Pinpoint the cell where the given text exists, returning its (X, Y) midpoint coordinate. 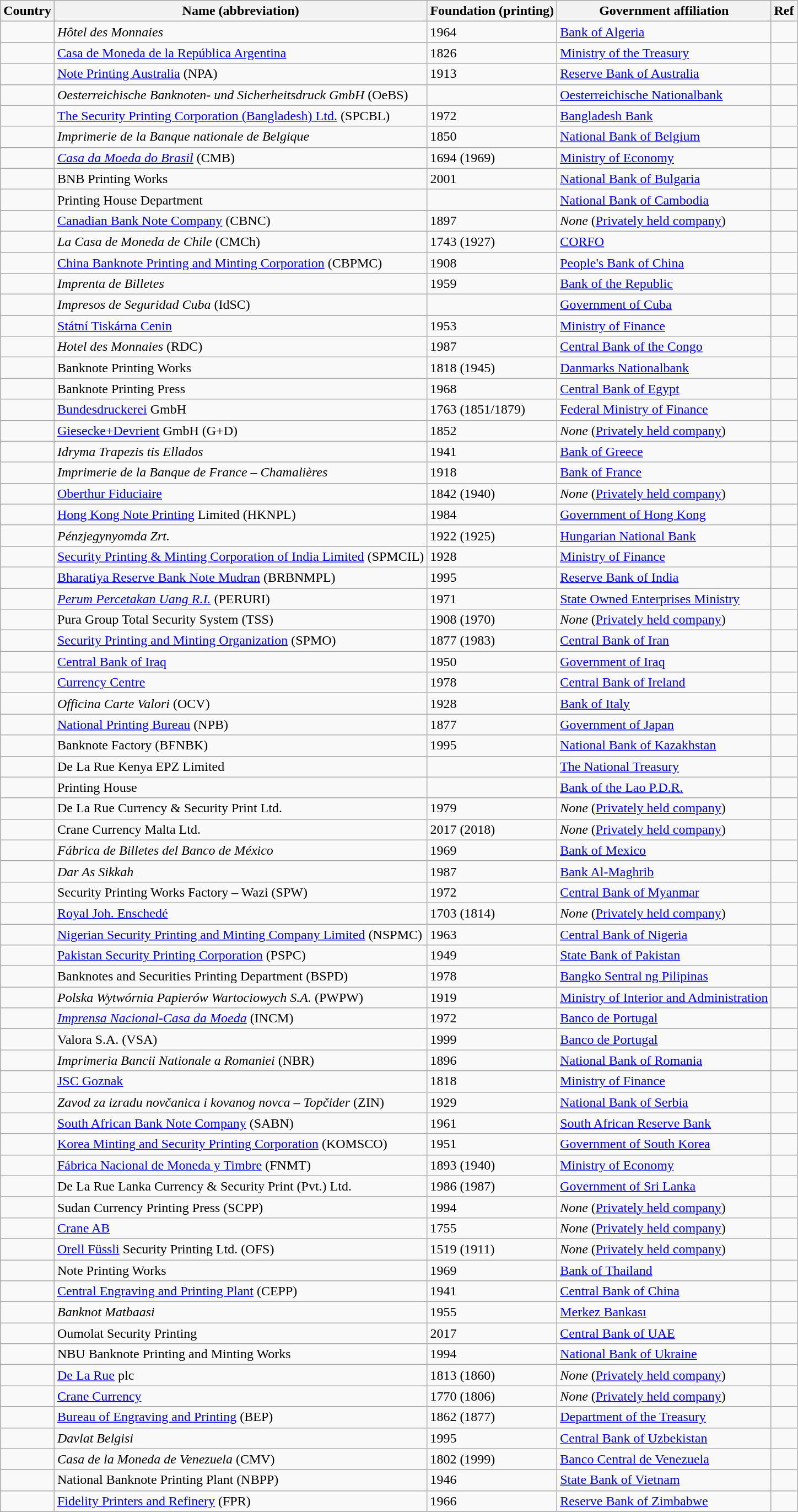
1703 (1814) (492, 913)
2017 (2018) (492, 829)
National Bank of Romania (664, 1060)
1959 (492, 284)
Banknot Matbaasi (240, 1312)
De La Rue Currency & Security Print Ltd. (240, 808)
Státní Tiskárna Cenin (240, 326)
Government of Japan (664, 725)
Bank of Thailand (664, 1270)
Bank of the Lao P.D.R. (664, 787)
2017 (492, 1333)
The National Treasury (664, 766)
Central Bank of the Congo (664, 347)
1951 (492, 1144)
1964 (492, 32)
South African Bank Note Company (SABN) (240, 1123)
Imprimerie de la Banque de France – Chamalières (240, 473)
1896 (492, 1060)
1968 (492, 389)
Bureau of Engraving and Printing (BEP) (240, 1417)
Dar As Sikkah (240, 871)
Bundesdruckerei GmbH (240, 410)
De La Rue Kenya EPZ Limited (240, 766)
1979 (492, 808)
1842 (1940) (492, 494)
Government of South Korea (664, 1144)
Sudan Currency Printing Press (SCPP) (240, 1207)
Reserve Bank of Zimbabwe (664, 1501)
Banknote Factory (BFNBK) (240, 746)
Fábrica de Billetes del Banco de México (240, 850)
1953 (492, 326)
Idryma Trapezis tis Ellados (240, 452)
De La Rue Lanka Currency & Security Print (Pvt.) Ltd. (240, 1186)
National Bank of Ukraine (664, 1354)
Fábrica Nacional de Moneda y Timbre (FNMT) (240, 1165)
Casa de Moneda de la República Argentina (240, 53)
1897 (492, 221)
South African Reserve Bank (664, 1123)
Casa da Moeda do Brasil (CMB) (240, 158)
The Security Printing Corporation (Bangladesh) Ltd. (SPCBL) (240, 116)
Merkez Bankası (664, 1312)
Reserve Bank of Australia (664, 74)
Bangko Sentral ng Pilipinas (664, 977)
1950 (492, 662)
National Bank of Kazakhstan (664, 746)
Imprimeria Bancii Nationale a Romaniei (NBR) (240, 1060)
Ministry of the Treasury (664, 53)
Central Engraving and Printing Plant (CEPP) (240, 1291)
Crane Currency Malta Ltd. (240, 829)
1908 (492, 263)
1913 (492, 74)
Crane AB (240, 1228)
Davlat Belgisi (240, 1438)
1694 (1969) (492, 158)
National Bank of Cambodia (664, 200)
Hotel des Monnaies (RDC) (240, 347)
1770 (1806) (492, 1396)
1743 (1927) (492, 242)
National Bank of Serbia (664, 1102)
Central Bank of Iraq (240, 662)
Oesterreichische Nationalbank (664, 95)
Printing House Department (240, 200)
Pakistan Security Printing Corporation (PSPC) (240, 956)
Department of the Treasury (664, 1417)
Pénzjegynyomda Zrt. (240, 535)
Bank Al-Maghrib (664, 871)
Danmarks Nationalbank (664, 368)
Oberthur Fiduciaire (240, 494)
Bangladesh Bank (664, 116)
Central Bank of China (664, 1291)
1877 (492, 725)
1908 (1970) (492, 620)
Federal Ministry of Finance (664, 410)
1519 (1911) (492, 1249)
Printing House (240, 787)
Bank of France (664, 473)
Nigerian Security Printing and Minting Company Limited (NSPMC) (240, 935)
Bank of the Republic (664, 284)
1986 (1987) (492, 1186)
Hungarian National Bank (664, 535)
1999 (492, 1039)
Banknote Printing Works (240, 368)
CORFO (664, 242)
National Bank of Bulgaria (664, 179)
1802 (1999) (492, 1459)
1922 (1925) (492, 535)
1946 (492, 1480)
China Banknote Printing and Minting Corporation (CBPMC) (240, 263)
2001 (492, 179)
Reserve Bank of India (664, 577)
1893 (1940) (492, 1165)
Security Printing & Minting Corporation of India Limited (SPMCIL) (240, 556)
1813 (1860) (492, 1375)
1984 (492, 514)
People's Bank of China (664, 263)
Country (28, 11)
Polska Wytwórnia Papierów Wartociowych S.A. (PWPW) (240, 998)
1955 (492, 1312)
Bharatiya Reserve Bank Note Mudran (BRBNMPL) (240, 577)
BNB Printing Works (240, 179)
Imprimerie de la Banque nationale de Belgique (240, 137)
1929 (492, 1102)
National Bank of Belgium (664, 137)
National Printing Bureau (NPB) (240, 725)
Imprenta de Billetes (240, 284)
Government of Sri Lanka (664, 1186)
1877 (1983) (492, 641)
Casa de la Moneda de Venezuela (CMV) (240, 1459)
Valora S.A. (VSA) (240, 1039)
Name (abbreviation) (240, 11)
Central Bank of Myanmar (664, 892)
1755 (492, 1228)
Perum Percetakan Uang R.I. (PERURI) (240, 598)
1961 (492, 1123)
Currency Centre (240, 683)
1919 (492, 998)
1966 (492, 1501)
La Casa de Moneda de Chile (CMCh) (240, 242)
Security Printing and Minting Organization (SPMO) (240, 641)
Bank of Greece (664, 452)
Hong Kong Note Printing Limited (HKNPL) (240, 514)
Hôtel des Monnaies (240, 32)
Fidelity Printers and Refinery (FPR) (240, 1501)
Giesecke+Devrient GmbH (G+D) (240, 431)
1826 (492, 53)
Imprensa Nacional-Casa da Moeda (INCM) (240, 1018)
Canadian Bank Note Company (CBNC) (240, 221)
Oesterreichische Banknoten- und Sicherheitsdruck GmbH (OeBS) (240, 95)
Note Printing Works (240, 1270)
Government affiliation (664, 11)
Government of Cuba (664, 305)
Royal Joh. Enschedé (240, 913)
1971 (492, 598)
Central Bank of Ireland (664, 683)
Government of Hong Kong (664, 514)
Orell Füssli Security Printing Ltd. (OFS) (240, 1249)
Impresos de Seguridad Cuba (IdSC) (240, 305)
Central Bank of Uzbekistan (664, 1438)
State Bank of Pakistan (664, 956)
1763 (1851/1879) (492, 410)
Note Printing Australia (NPA) (240, 74)
1918 (492, 473)
Bank of Mexico (664, 850)
Central Bank of UAE (664, 1333)
1862 (1877) (492, 1417)
1818 (492, 1081)
1852 (492, 431)
Banknote Printing Press (240, 389)
Government of Iraq (664, 662)
Oumolat Security Printing (240, 1333)
Banknotes and Securities Printing Department (BSPD) (240, 977)
State Bank of Vietnam (664, 1480)
1850 (492, 137)
De La Rue plc (240, 1375)
NBU Banknote Printing and Minting Works (240, 1354)
Pura Group Total Security System (TSS) (240, 620)
Central Bank of Iran (664, 641)
1949 (492, 956)
Security Printing Works Factory – Wazi (SPW) (240, 892)
JSC Goznak (240, 1081)
Zavod za izradu novčanica i kovanog novca – Topčider (ZIN) (240, 1102)
1963 (492, 935)
Central Bank of Egypt (664, 389)
Ministry of Interior and Administration (664, 998)
State Owned Enterprises Ministry (664, 598)
1818 (1945) (492, 368)
Crane Currency (240, 1396)
Bank of Algeria (664, 32)
Foundation (printing) (492, 11)
Banco Central de Venezuela (664, 1459)
Central Bank of Nigeria (664, 935)
Ref (784, 11)
Officina Carte Valori (OCV) (240, 704)
Bank of Italy (664, 704)
Korea Minting and Security Printing Corporation (KOMSCO) (240, 1144)
National Banknote Printing Plant (NBPP) (240, 1480)
